Pinpoint the cell where the given text exists, returning its [x, y] midpoint coordinate. 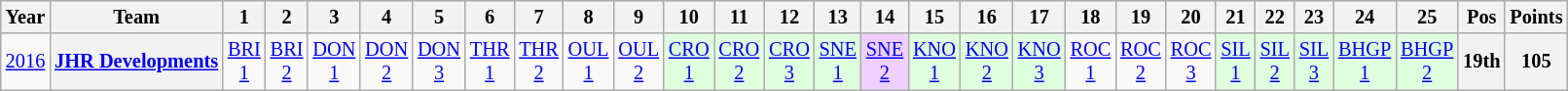
KNO3 [1039, 62]
BRI2 [287, 62]
BHGP1 [1365, 62]
24 [1365, 17]
SIL2 [1275, 62]
25 [1427, 17]
DON2 [386, 62]
19th [1481, 62]
22 [1275, 17]
JHR Developments [136, 62]
15 [934, 17]
DON1 [334, 62]
19 [1141, 17]
KNO2 [987, 62]
CRO2 [740, 62]
CRO3 [789, 62]
8 [589, 17]
BRI1 [244, 62]
6 [490, 17]
Points [1536, 17]
ROC3 [1191, 62]
SNE2 [885, 62]
7 [538, 17]
SNE1 [838, 62]
5 [439, 17]
2 [287, 17]
10 [689, 17]
SIL1 [1235, 62]
SIL3 [1314, 62]
THR2 [538, 62]
18 [1091, 17]
105 [1536, 62]
2016 [25, 62]
14 [885, 17]
OUL2 [638, 62]
ROC1 [1091, 62]
16 [987, 17]
KNO1 [934, 62]
13 [838, 17]
20 [1191, 17]
11 [740, 17]
BHGP2 [1427, 62]
Year [25, 17]
12 [789, 17]
ROC2 [1141, 62]
4 [386, 17]
17 [1039, 17]
DON3 [439, 62]
23 [1314, 17]
21 [1235, 17]
THR1 [490, 62]
Pos [1481, 17]
9 [638, 17]
CRO1 [689, 62]
1 [244, 17]
3 [334, 17]
Team [136, 17]
OUL1 [589, 62]
